Return (X, Y) of the center of cell containing provided text 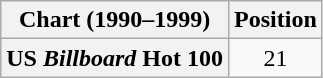
US Billboard Hot 100 (115, 58)
Chart (1990–1999) (115, 20)
Position (276, 20)
21 (276, 58)
